Provide the [X, Y] coordinate of the cell's center where the given text is located.  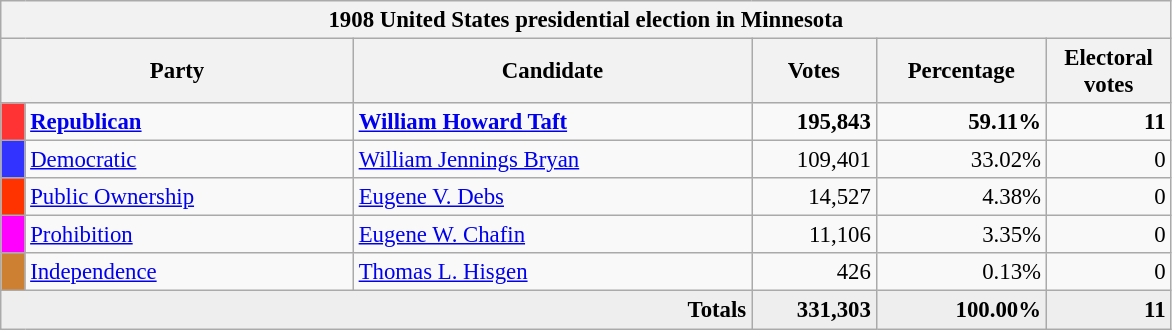
1908 United States presidential election in Minnesota [586, 20]
4.38% [961, 197]
Eugene W. Chafin [552, 235]
14,527 [814, 197]
Democratic [189, 160]
Eugene V. Debs [552, 197]
Votes [814, 72]
331,303 [814, 310]
33.02% [961, 160]
59.11% [961, 122]
0.13% [961, 273]
3.35% [961, 235]
11,106 [814, 235]
Candidate [552, 72]
Electoral votes [1108, 72]
109,401 [814, 160]
426 [814, 273]
William Howard Taft [552, 122]
Independence [189, 273]
Prohibition [189, 235]
William Jennings Bryan [552, 160]
Totals [376, 310]
Public Ownership [189, 197]
100.00% [961, 310]
Party [178, 72]
195,843 [814, 122]
Republican [189, 122]
Thomas L. Hisgen [552, 273]
Percentage [961, 72]
